Pinpoint the cell where the given text exists, returning its [X, Y] midpoint coordinate. 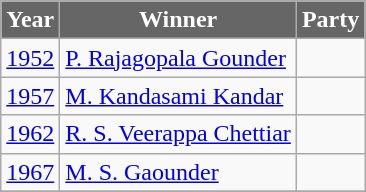
Winner [178, 20]
1957 [30, 96]
1962 [30, 134]
1967 [30, 172]
M. S. Gaounder [178, 172]
Party [330, 20]
Year [30, 20]
1952 [30, 58]
M. Kandasami Kandar [178, 96]
R. S. Veerappa Chettiar [178, 134]
P. Rajagopala Gounder [178, 58]
